Locate the cell with the specified text and output its [X, Y] center coordinate. 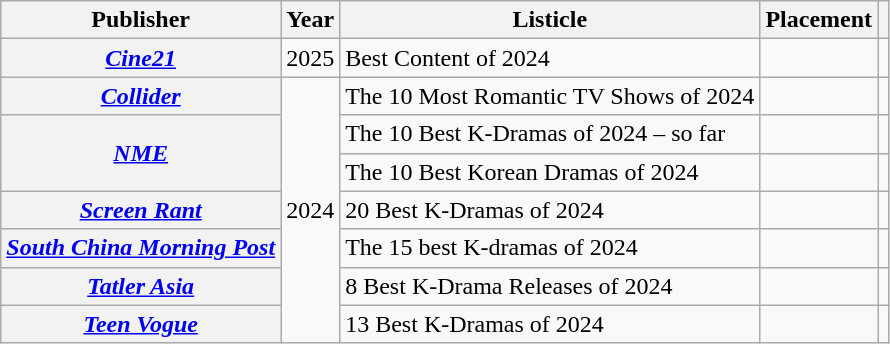
Cine21 [141, 58]
The 10 Most Romantic TV Shows of 2024 [550, 96]
Best Content of 2024 [550, 58]
Tatler Asia [141, 286]
Screen Rant [141, 210]
Collider [141, 96]
Publisher [141, 20]
The 10 Best Korean Dramas of 2024 [550, 172]
8 Best K-Drama Releases of 2024 [550, 286]
2025 [310, 58]
The 15 best K-dramas of 2024 [550, 248]
South China Morning Post [141, 248]
Teen Vogue [141, 324]
Year [310, 20]
The 10 Best K-Dramas of 2024 – so far [550, 134]
Placement [819, 20]
NME [141, 153]
Listicle [550, 20]
2024 [310, 210]
13 Best K-Dramas of 2024 [550, 324]
20 Best K-Dramas of 2024 [550, 210]
